Search for the cell housing the specified text and yield its [x, y] center coordinate. 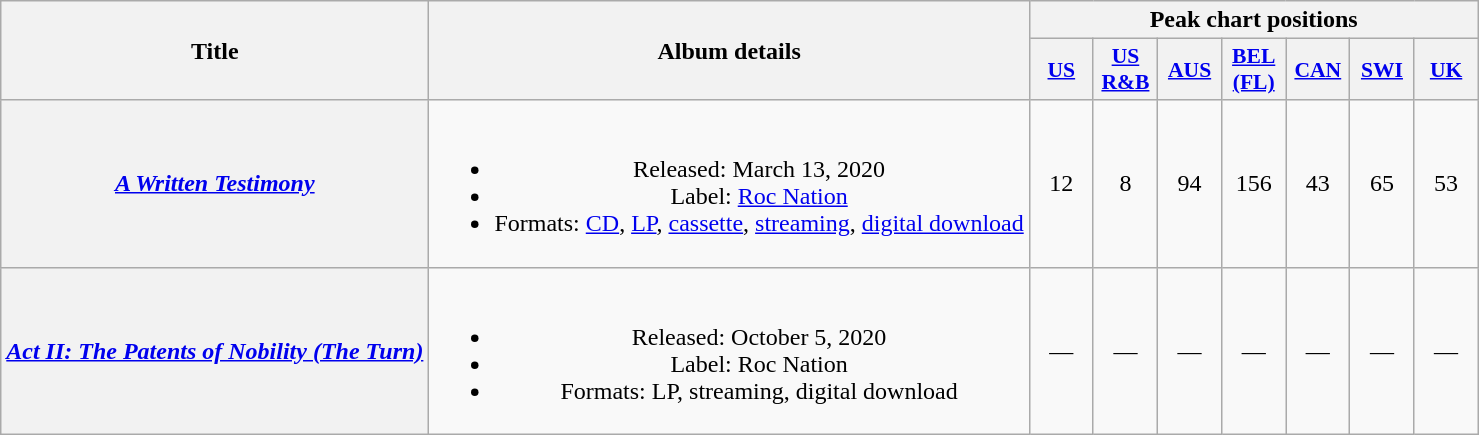
BEL(FL) [1254, 70]
Album details [729, 50]
Released: October 5, 2020Label: Roc NationFormats: LP, streaming, digital download [729, 350]
43 [1318, 184]
USR&B [1125, 70]
94 [1190, 184]
Act II: The Patents of Nobility (The Turn) [215, 350]
AUS [1190, 70]
CAN [1318, 70]
156 [1254, 184]
Released: March 13, 2020Label: Roc NationFormats: CD, LP, cassette, streaming, digital download [729, 184]
UK [1446, 70]
12 [1061, 184]
65 [1382, 184]
A Written Testimony [215, 184]
SWI [1382, 70]
US [1061, 70]
Title [215, 50]
Peak chart positions [1254, 20]
8 [1125, 184]
53 [1446, 184]
